Determine the (x, y) coordinate at the center of the cell enclosing the given text.  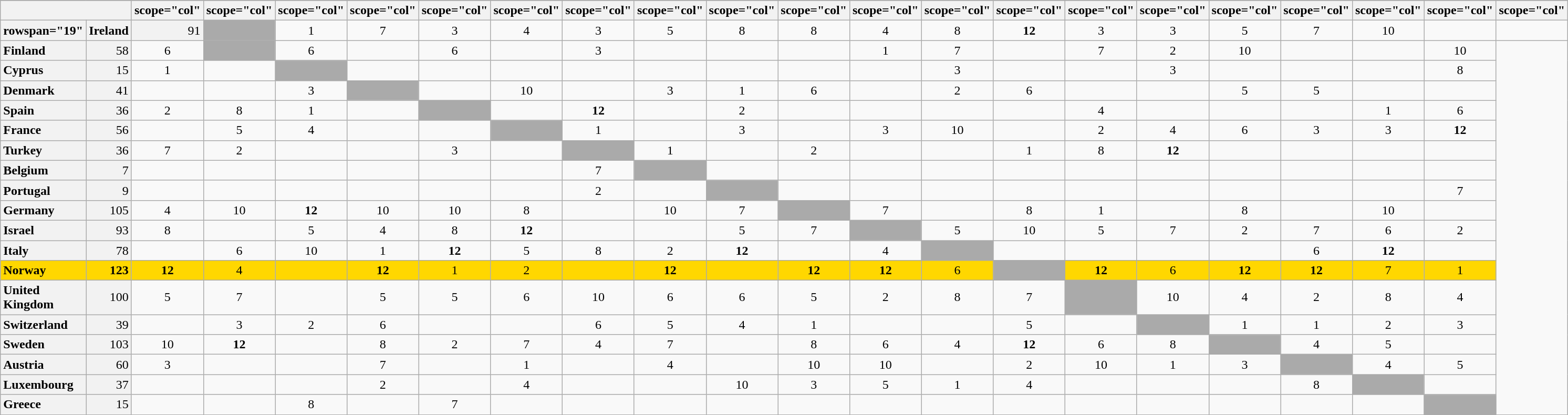
93 (109, 230)
Portugal (43, 190)
41 (109, 90)
91 (167, 30)
39 (109, 325)
103 (109, 345)
Spain (43, 110)
Ireland (109, 30)
Israel (43, 230)
60 (109, 365)
France (43, 130)
United Kingdom (43, 297)
Austria (43, 365)
58 (109, 50)
Luxembourg (43, 385)
105 (109, 210)
Sweden (43, 345)
123 (109, 271)
Denmark (43, 90)
Belgium (43, 170)
Finland (43, 50)
78 (109, 251)
Germany (43, 210)
Turkey (43, 150)
rowspan="19" (43, 30)
37 (109, 385)
Cyprus (43, 70)
Switzerland (43, 325)
Italy (43, 251)
Norway (43, 271)
Greece (43, 404)
100 (109, 297)
9 (109, 190)
56 (109, 130)
